Determine the [X, Y] coordinate at the center of the cell enclosing the given text.  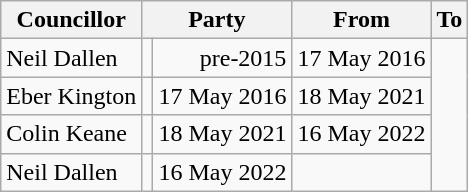
To [450, 20]
Colin Keane [72, 134]
Party [217, 20]
From [362, 20]
pre-2015 [222, 58]
Eber Kington [72, 96]
Councillor [72, 20]
